Output the (x, y) coordinate of the center of the cell containing the given text.  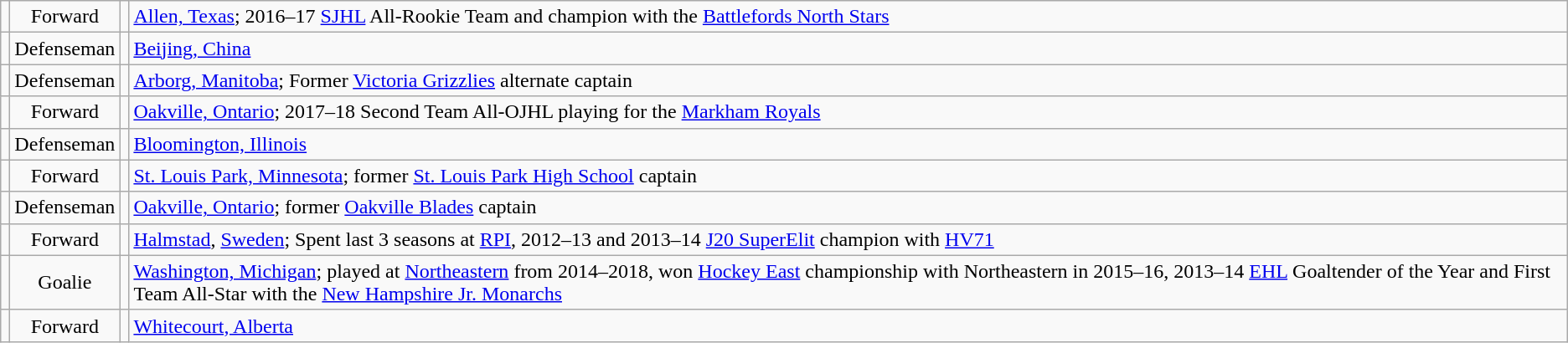
Beijing, China (848, 49)
Halmstad, Sweden; Spent last 3 seasons at RPI, 2012–13 and 2013–14 J20 SuperElit champion with HV71 (848, 239)
Allen, Texas; 2016–17 SJHL All-Rookie Team and champion with the Battlefords North Stars (848, 17)
Oakville, Ontario; 2017–18 Second Team All-OJHL playing for the Markham Royals (848, 112)
Goalie (65, 283)
Whitecourt, Alberta (848, 325)
Bloomington, Illinois (848, 144)
St. Louis Park, Minnesota; former St. Louis Park High School captain (848, 176)
Arborg, Manitoba; Former Victoria Grizzlies alternate captain (848, 80)
Oakville, Ontario; former Oakville Blades captain (848, 207)
